Scan for the cell matching the given text and deliver its (x, y) coordinate at center. 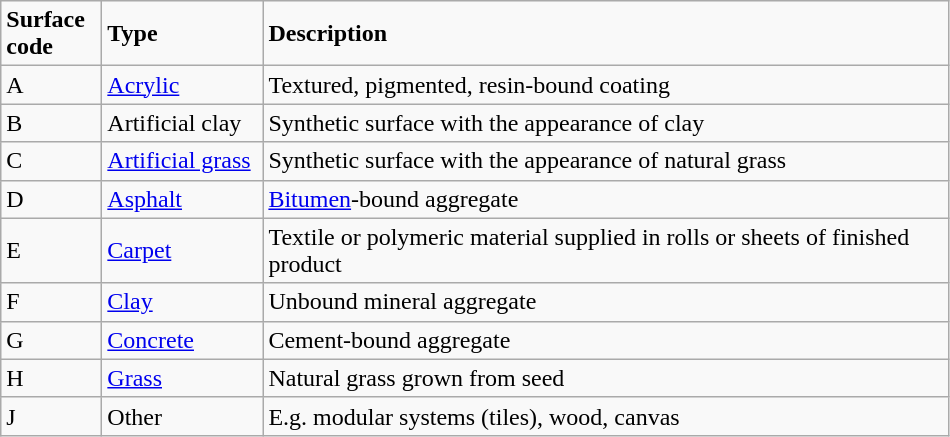
G (52, 340)
Artificial grass (182, 161)
E.g. modular systems (tiles), wood, canvas (606, 416)
Grass (182, 378)
Type (182, 34)
Concrete (182, 340)
Synthetic surface with the appearance of clay (606, 123)
D (52, 199)
Unbound mineral aggregate (606, 302)
Asphalt (182, 199)
F (52, 302)
A (52, 85)
Bitumen-bound aggregate (606, 199)
Cement-bound aggregate (606, 340)
J (52, 416)
C (52, 161)
H (52, 378)
Synthetic surface with the appearance of natural grass (606, 161)
Textured, pigmented, resin-bound coating (606, 85)
Other (182, 416)
Textile or polymeric material supplied in rolls or sheets of finished product (606, 250)
Acrylic (182, 85)
Clay (182, 302)
Description (606, 34)
B (52, 123)
Carpet (182, 250)
E (52, 250)
Natural grass grown from seed (606, 378)
Surface code (52, 34)
Artificial clay (182, 123)
